Provide the (X, Y) coordinate of the cell's center where the given text is located.  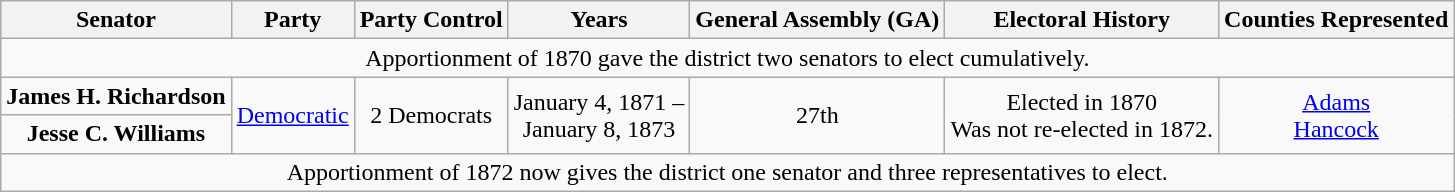
Apportionment of 1870 gave the district two senators to elect cumulatively. (728, 58)
Party (292, 20)
January 4, 1871 –January 8, 1873 (599, 115)
AdamsHancock (1336, 115)
Apportionment of 1872 now gives the district one senator and three representatives to elect. (728, 172)
Democratic (292, 115)
27th (818, 115)
Counties Represented (1336, 20)
Senator (116, 20)
Party Control (431, 20)
Electoral History (1082, 20)
Jesse C. Williams (116, 134)
James H. Richardson (116, 96)
Years (599, 20)
2 Democrats (431, 115)
Elected in 1870Was not re-elected in 1872. (1082, 115)
General Assembly (GA) (818, 20)
